Provide the (X, Y) coordinate of the cell's center where the given text is located.  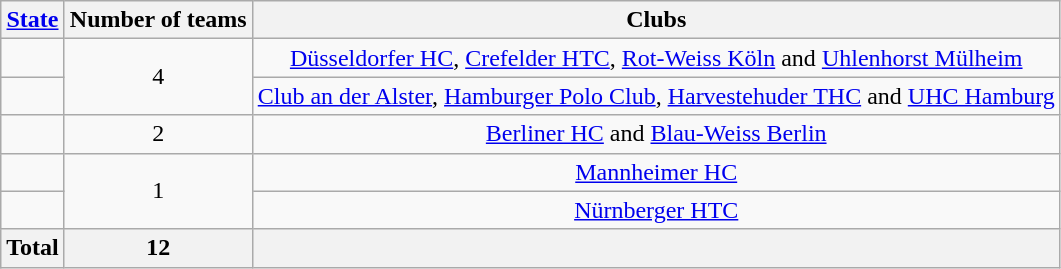
Mannheimer HC (656, 172)
Clubs (656, 20)
2 (158, 134)
Total (33, 248)
1 (158, 191)
Düsseldorfer HC, Crefelder HTC, Rot-Weiss Köln and Uhlenhorst Mülheim (656, 58)
State (33, 20)
Number of teams (158, 20)
Club an der Alster, Hamburger Polo Club, Harvestehuder THC and UHC Hamburg (656, 96)
4 (158, 77)
Berliner HC and Blau-Weiss Berlin (656, 134)
Nürnberger HTC (656, 210)
12 (158, 248)
